Pinpoint the cell where the given text exists, returning its [X, Y] midpoint coordinate. 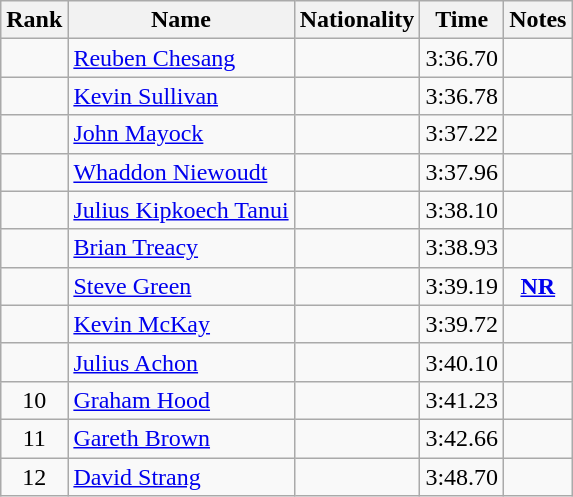
12 [34, 477]
3:36.78 [462, 96]
3:41.23 [462, 400]
David Strang [181, 477]
Kevin Sullivan [181, 96]
Whaddon Niewoudt [181, 172]
Julius Achon [181, 362]
Name [181, 20]
3:42.66 [462, 438]
3:39.19 [462, 286]
John Mayock [181, 134]
Time [462, 20]
Reuben Chesang [181, 58]
3:37.22 [462, 134]
Rank [34, 20]
Kevin McKay [181, 324]
Julius Kipkoech Tanui [181, 210]
10 [34, 400]
Nationality [357, 20]
3:38.10 [462, 210]
3:38.93 [462, 248]
11 [34, 438]
Brian Treacy [181, 248]
Notes [538, 20]
Steve Green [181, 286]
Gareth Brown [181, 438]
3:40.10 [462, 362]
Graham Hood [181, 400]
NR [538, 286]
3:48.70 [462, 477]
3:37.96 [462, 172]
3:39.72 [462, 324]
3:36.70 [462, 58]
